Return (X, Y) of the center of cell containing provided text 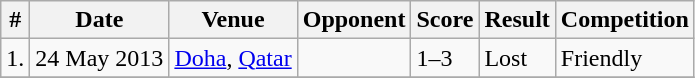
Opponent (354, 20)
1. (16, 58)
Date (100, 20)
Score (445, 20)
Venue (233, 20)
Result (517, 20)
Lost (517, 58)
# (16, 20)
Competition (624, 20)
24 May 2013 (100, 58)
1–3 (445, 58)
Doha, Qatar (233, 58)
Friendly (624, 58)
